Locate the cell with the specified text and output its [X, Y] center coordinate. 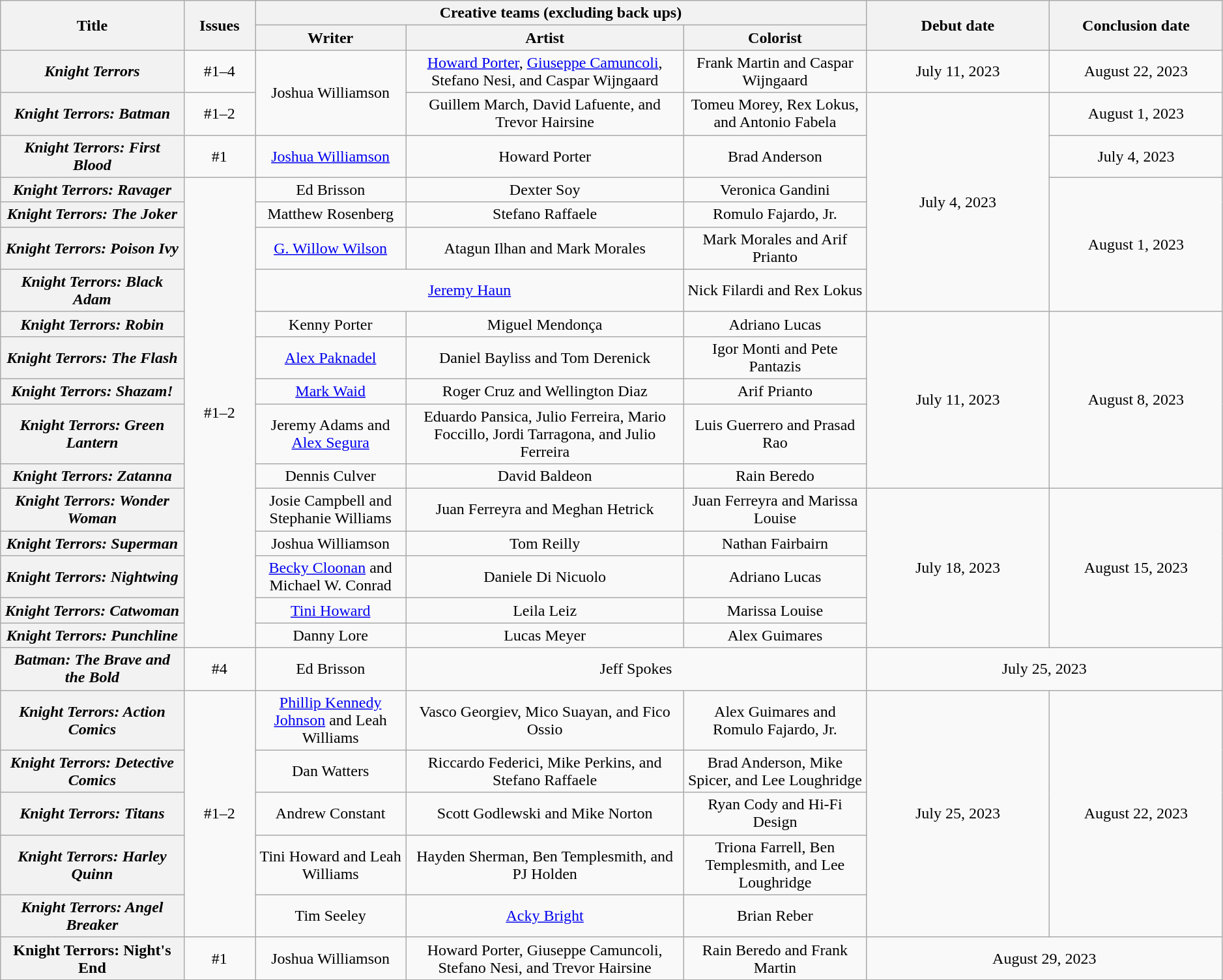
Tini Howard and Leah Williams [331, 865]
Veronica Gandini [775, 190]
Howard Porter, Giuseppe Camuncoli, Stefano Nesi, and Caspar Wijngaard [545, 72]
Knight Terrors: Punchline [93, 635]
Rain Beredo and Frank Martin [775, 958]
Knight Terrors: Nightwing [93, 577]
Colorist [775, 38]
G. Willow Wilson [331, 248]
Atagun Ilhan and Mark Morales [545, 248]
Alex Paknadel [331, 357]
Josie Campbell and Stephanie Williams [331, 510]
Lucas Meyer [545, 635]
Acky Bright [545, 916]
Nick Filardi and Rex Lokus [775, 291]
Stefano Raffaele [545, 214]
Dexter Soy [545, 190]
Knight Terrors: Ravager [93, 190]
Becky Cloonan and Michael W. Conrad [331, 577]
August 8, 2023 [1136, 400]
Frank Martin and Caspar Wijngaard [775, 72]
Riccardo Federici, Mike Perkins, and Stefano Raffaele [545, 771]
Artist [545, 38]
Luis Guerrero and Prasad Rao [775, 434]
Issues [219, 25]
August 15, 2023 [1136, 568]
Matthew Rosenberg [331, 214]
Leila Leiz [545, 611]
Knight Terrors: First Blood [93, 156]
Nathan Fairbairn [775, 543]
Knight Terrors: Titans [93, 813]
Miguel Mendonça [545, 324]
Jeremy Haun [470, 291]
Knight Terrors [93, 72]
David Baldeon [545, 476]
Romulo Fajardo, Jr. [775, 214]
Hayden Sherman, Ben Templesmith, and PJ Holden [545, 865]
Mark Waid [331, 391]
Conclusion date [1136, 25]
Juan Ferreyra and Marissa Louise [775, 510]
Kenny Porter [331, 324]
Batman: The Brave and the Bold [93, 669]
Knight Terrors: The Flash [93, 357]
Knight Terrors: Shazam! [93, 391]
Marissa Louise [775, 611]
Knight Terrors: Batman [93, 113]
Vasco Georgiev, Mico Suayan, and Fico Ossio [545, 720]
Debut date [958, 25]
Knight Terrors: Action Comics [93, 720]
Alex Guimares [775, 635]
Knight Terrors: Night's End [93, 958]
#4 [219, 669]
Howard Porter [545, 156]
Tomeu Morey, Rex Lokus, and Antonio Fabela [775, 113]
#1–4 [219, 72]
Brad Anderson [775, 156]
Danny Lore [331, 635]
Knight Terrors: Angel Breaker [93, 916]
Scott Godlewski and Mike Norton [545, 813]
Knight Terrors: Superman [93, 543]
Daniele Di Nicuolo [545, 577]
Igor Monti and Pete Pantazis [775, 357]
Dan Watters [331, 771]
Daniel Bayliss and Tom Derenick [545, 357]
Andrew Constant [331, 813]
Tim Seeley [331, 916]
Jeff Spokes [636, 669]
Mark Morales and Arif Prianto [775, 248]
Brad Anderson, Mike Spicer, and Lee Loughridge [775, 771]
Tini Howard [331, 611]
Guillem March, David Lafuente, and Trevor Hairsine [545, 113]
Dennis Culver [331, 476]
Knight Terrors: Black Adam [93, 291]
Knight Terrors: Zatanna [93, 476]
Alex Guimares and Romulo Fajardo, Jr. [775, 720]
Tom Reilly [545, 543]
Knight Terrors: Poison Ivy [93, 248]
Rain Beredo [775, 476]
Arif Prianto [775, 391]
Triona Farrell, Ben Templesmith, and Lee Loughridge [775, 865]
Knight Terrors: Green Lantern [93, 434]
Knight Terrors: Detective Comics [93, 771]
Title [93, 25]
Writer [331, 38]
Eduardo Pansica, Julio Ferreira, Mario Foccillo, Jordi Tarragona, and Julio Ferreira [545, 434]
Brian Reber [775, 916]
Knight Terrors: Robin [93, 324]
Juan Ferreyra and Meghan Hetrick [545, 510]
Knight Terrors: Wonder Woman [93, 510]
Knight Terrors: The Joker [93, 214]
Knight Terrors: Harley Quinn [93, 865]
August 29, 2023 [1044, 958]
Roger Cruz and Wellington Diaz [545, 391]
Phillip Kennedy Johnson and Leah Williams [331, 720]
July 18, 2023 [958, 568]
Knight Terrors: Catwoman [93, 611]
Ryan Cody and Hi-Fi Design [775, 813]
Jeremy Adams and Alex Segura [331, 434]
Howard Porter, Giuseppe Camuncoli, Stefano Nesi, and Trevor Hairsine [545, 958]
Creative teams (excluding back ups) [561, 13]
